For the text-containing cell, return its midpoint in (x, y) coordinate format. 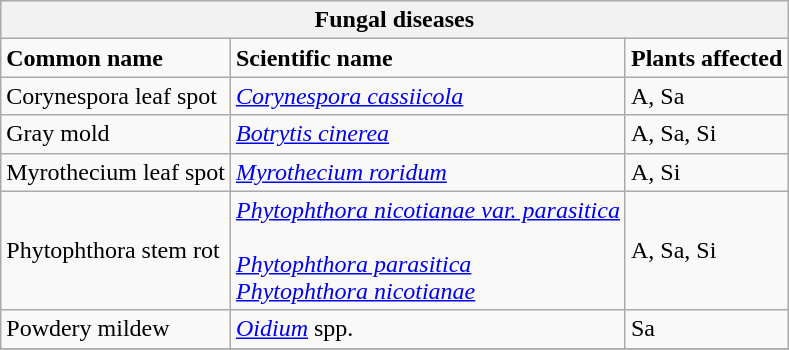
Phytophthora nicotianae var. parasitica Phytophthora parasitica Phytophthora nicotianae (428, 250)
Phytophthora stem rot (116, 250)
A, Si (706, 172)
Scientific name (428, 58)
Sa (706, 329)
Powdery mildew (116, 329)
Plants affected (706, 58)
Gray mold (116, 134)
Corynespora cassiicola (428, 96)
Fungal diseases (394, 20)
A, Sa (706, 96)
Myrothecium roridum (428, 172)
Common name (116, 58)
Corynespora leaf spot (116, 96)
Myrothecium leaf spot (116, 172)
Botrytis cinerea (428, 134)
Oidium spp. (428, 329)
